Locate the cell with the specified text and output its (x, y) center coordinate. 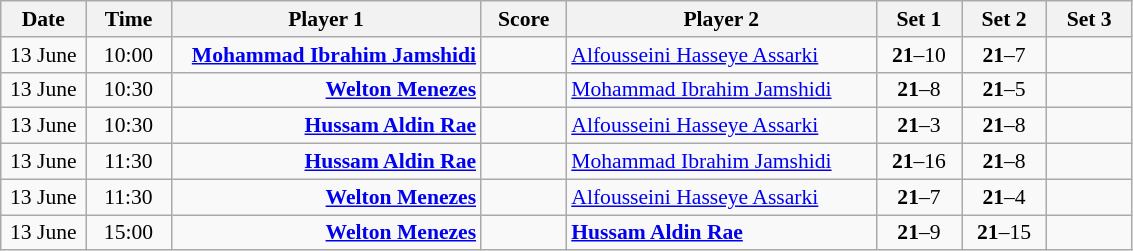
Set 3 (1090, 19)
15:00 (128, 233)
Date (44, 19)
Set 1 (918, 19)
21–9 (918, 233)
21–3 (918, 126)
21–16 (918, 162)
Player 2 (721, 19)
21–10 (918, 55)
10:00 (128, 55)
21–15 (1004, 233)
21–4 (1004, 197)
Set 2 (1004, 19)
Time (128, 19)
Player 1 (326, 19)
21–5 (1004, 90)
Score (524, 19)
